Return the (X, Y) coordinate for the center point of the cell that contains the specified text.  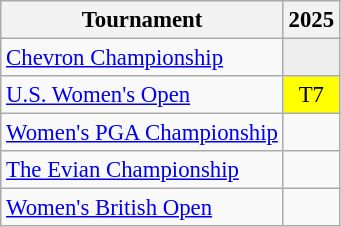
Women's PGA Championship (142, 133)
Chevron Championship (142, 58)
Women's British Open (142, 208)
Tournament (142, 20)
The Evian Championship (142, 170)
U.S. Women's Open (142, 95)
2025 (311, 20)
T7 (311, 95)
